Locate the cell with the specified text and output its (X, Y) center coordinate. 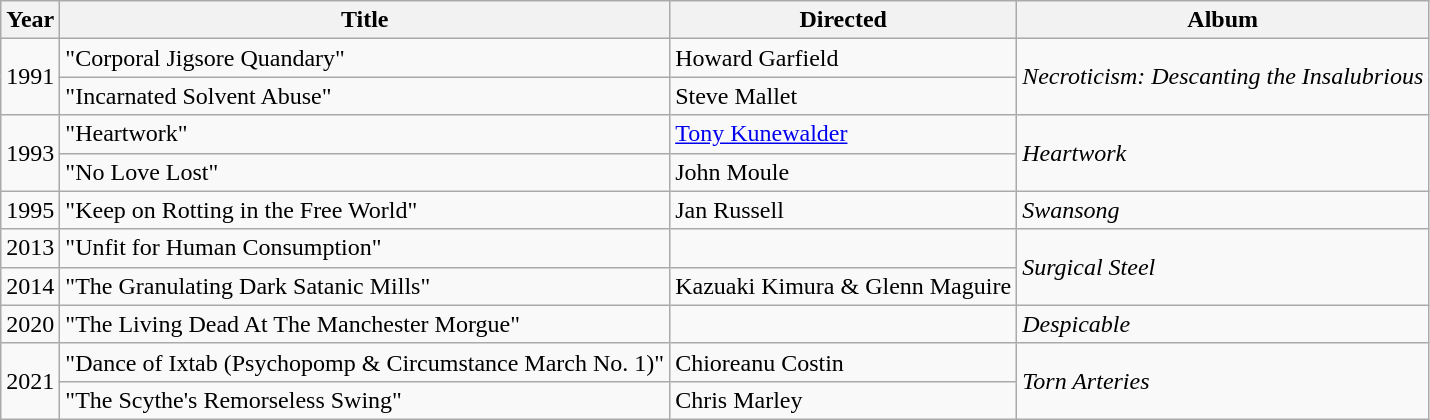
"Corporal Jigsore Quandary" (365, 58)
"Unfit for Human Consumption" (365, 248)
"The Living Dead At The Manchester Morgue" (365, 324)
"Dance of Ixtab (Psychopomp & Circumstance March No. 1)" (365, 362)
Howard Garfield (844, 58)
Heartwork (1223, 153)
"No Love Lost" (365, 172)
Steve Mallet (844, 96)
Surgical Steel (1223, 267)
Torn Arteries (1223, 381)
Kazuaki Kimura & Glenn Maguire (844, 286)
Directed (844, 20)
Chris Marley (844, 400)
"The Scythe's Remorseless Swing" (365, 400)
"Keep on Rotting in the Free World" (365, 210)
Swansong (1223, 210)
John Moule (844, 172)
Jan Russell (844, 210)
"The Granulating Dark Satanic Mills" (365, 286)
Tony Kunewalder (844, 134)
2021 (30, 381)
"Heartwork" (365, 134)
Chioreanu Costin (844, 362)
1995 (30, 210)
Title (365, 20)
2014 (30, 286)
"Incarnated Solvent Abuse" (365, 96)
Necroticism: Descanting the Insalubrious (1223, 77)
1993 (30, 153)
1991 (30, 77)
2013 (30, 248)
Album (1223, 20)
2020 (30, 324)
Year (30, 20)
Despicable (1223, 324)
